Find where the given text appears and provide that cell's center as [x, y] coordinate. 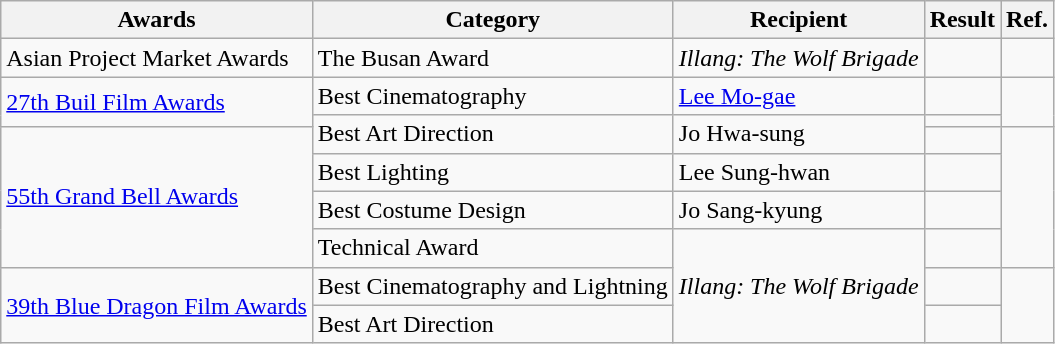
Lee Mo-gae [798, 96]
Technical Award [492, 248]
39th Blue Dragon Film Awards [157, 305]
Result [962, 20]
Best Lighting [492, 172]
Awards [157, 20]
Recipient [798, 20]
Asian Project Market Awards [157, 58]
Best Costume Design [492, 210]
Jo Hwa-sung [798, 134]
27th Buil Film Awards [157, 102]
Ref. [1026, 20]
55th Grand Bell Awards [157, 196]
Best Cinematography and Lightning [492, 286]
The Busan Award [492, 58]
Jo Sang-kyung [798, 210]
Category [492, 20]
Lee Sung-hwan [798, 172]
Best Cinematography [492, 96]
